Determine the [x, y] coordinate at the center of the cell enclosing the given text.  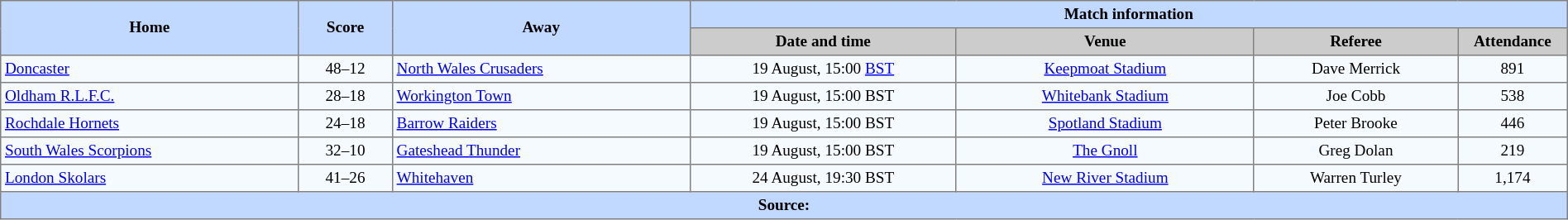
Doncaster [150, 69]
Whitehaven [541, 179]
Warren Turley [1355, 179]
South Wales Scorpions [150, 151]
Rochdale Hornets [150, 124]
North Wales Crusaders [541, 69]
Barrow Raiders [541, 124]
Greg Dolan [1355, 151]
Match information [1128, 15]
Source: [784, 205]
446 [1513, 124]
32–10 [346, 151]
Referee [1355, 41]
28–18 [346, 96]
Home [150, 28]
Date and time [823, 41]
Workington Town [541, 96]
Keepmoat Stadium [1105, 69]
Whitebank Stadium [1105, 96]
Away [541, 28]
Joe Cobb [1355, 96]
The Gnoll [1105, 151]
Gateshead Thunder [541, 151]
Attendance [1513, 41]
24 August, 19:30 BST [823, 179]
New River Stadium [1105, 179]
Dave Merrick [1355, 69]
48–12 [346, 69]
891 [1513, 69]
41–26 [346, 179]
Spotland Stadium [1105, 124]
1,174 [1513, 179]
219 [1513, 151]
538 [1513, 96]
Peter Brooke [1355, 124]
London Skolars [150, 179]
24–18 [346, 124]
Oldham R.L.F.C. [150, 96]
Venue [1105, 41]
Score [346, 28]
